Extract the (x, y) coordinate from the center of the cell holding the provided text.  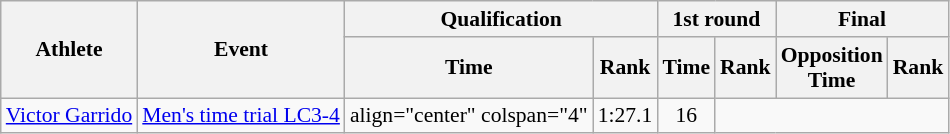
Final (862, 19)
align="center" colspan="4" (469, 116)
16 (686, 116)
1st round (716, 19)
Event (241, 50)
Athlete (69, 50)
Qualification (501, 19)
1:27.1 (626, 116)
Victor Garrido (69, 116)
Men's time trial LC3-4 (241, 116)
OppositionTime (832, 68)
